Search for the cell housing the specified text and yield its (X, Y) center coordinate. 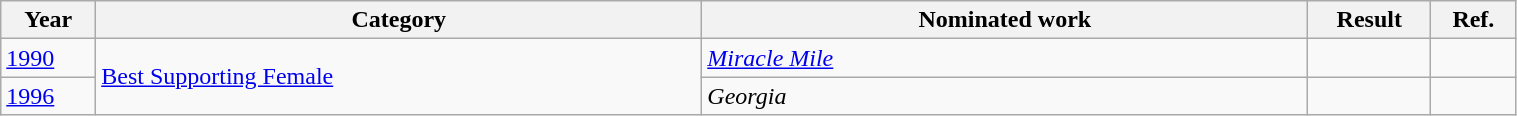
Ref. (1474, 20)
Nominated work (1005, 20)
Georgia (1005, 96)
Category (399, 20)
1990 (48, 58)
Result (1370, 20)
Miracle Mile (1005, 58)
Year (48, 20)
1996 (48, 96)
Best Supporting Female (399, 77)
